Extract the [X, Y] coordinate from the center of the cell holding the provided text.  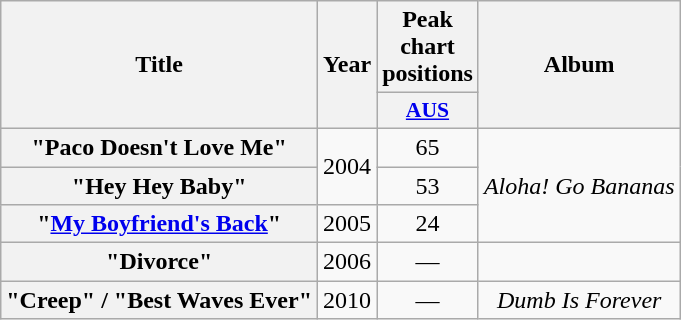
53 [428, 185]
"My Boyfriend's Back" [160, 224]
Dumb Is Forever [579, 300]
"Creep" / "Best Waves Ever" [160, 300]
24 [428, 224]
Aloha! Go Bananas [579, 185]
65 [428, 147]
AUS [428, 111]
2004 [348, 166]
"Hey Hey Baby" [160, 185]
"Paco Doesn't Love Me" [160, 147]
Album [579, 65]
Year [348, 65]
"Divorce" [160, 262]
Peak chart positions [428, 47]
2006 [348, 262]
2005 [348, 224]
2010 [348, 300]
Title [160, 65]
